From the cell containing the given text, extract its center point as [X, Y] coordinate. 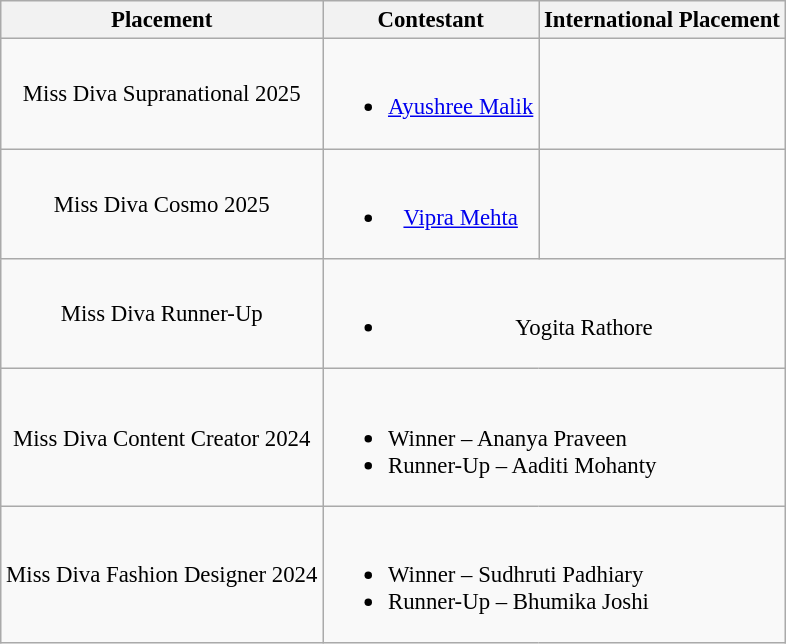
Contestant [431, 20]
Winner – Ananya PraveenRunner-Up – Aaditi Mohanty [554, 438]
Miss Diva Fashion Designer 2024 [162, 574]
Yogita Rathore [554, 314]
Miss Diva Content Creator 2024 [162, 438]
Miss Diva Cosmo 2025 [162, 204]
International Placement [662, 20]
Miss Diva Supranational 2025 [162, 94]
Winner – Sudhruti PadhiaryRunner-Up – Bhumika Joshi [554, 574]
Placement [162, 20]
Ayushree Malik [431, 94]
Vipra Mehta [431, 204]
Miss Diva Runner-Up [162, 314]
